Return [X, Y] of the center of cell containing provided text 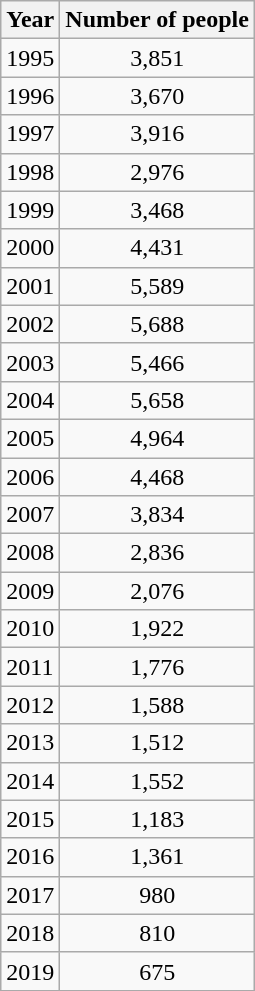
1,776 [158, 667]
2,976 [158, 172]
2008 [30, 553]
4,431 [158, 248]
2011 [30, 667]
2003 [30, 362]
2000 [30, 248]
1995 [30, 58]
2006 [30, 477]
2017 [30, 895]
5,466 [158, 362]
1998 [30, 172]
1,922 [158, 629]
Number of people [158, 20]
2,836 [158, 553]
2004 [30, 400]
1,552 [158, 781]
2005 [30, 438]
1,183 [158, 819]
3,834 [158, 515]
980 [158, 895]
2,076 [158, 591]
1,361 [158, 857]
Year [30, 20]
4,468 [158, 477]
5,589 [158, 286]
5,688 [158, 324]
2009 [30, 591]
810 [158, 933]
2016 [30, 857]
3,468 [158, 210]
2019 [30, 971]
1997 [30, 134]
2007 [30, 515]
2018 [30, 933]
1,512 [158, 743]
2002 [30, 324]
3,670 [158, 96]
3,851 [158, 58]
4,964 [158, 438]
5,658 [158, 400]
1999 [30, 210]
675 [158, 971]
2013 [30, 743]
3,916 [158, 134]
2001 [30, 286]
1996 [30, 96]
1,588 [158, 705]
2015 [30, 819]
2010 [30, 629]
2012 [30, 705]
2014 [30, 781]
